Output the [X, Y] coordinate of the center of the cell containing the given text.  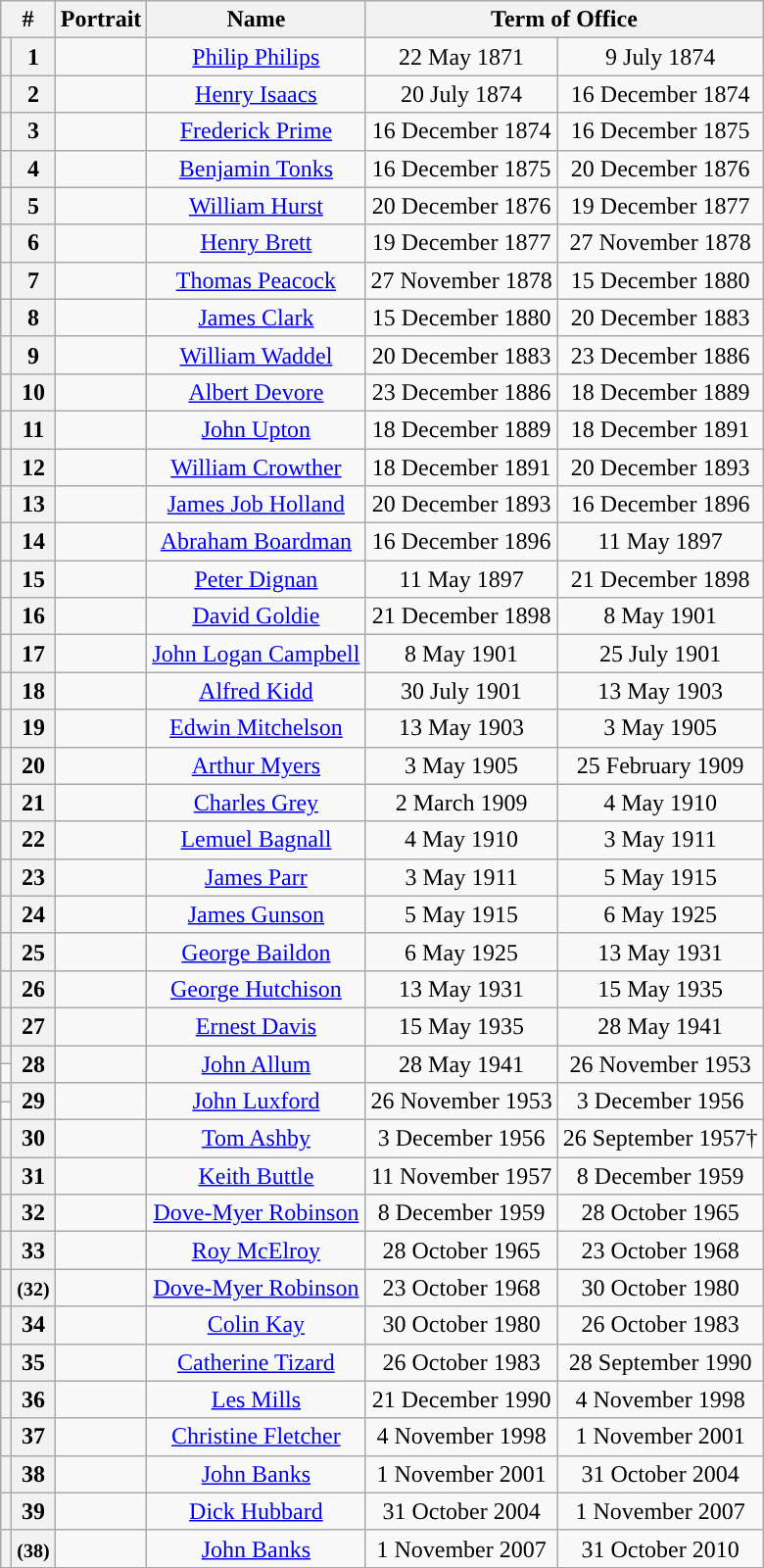
Arthur Myers [257, 765]
Dick Hubbard [257, 1511]
George Baildon [257, 952]
James Clark [257, 318]
23 [33, 877]
William Hurst [257, 206]
5 [33, 206]
3 [33, 131]
William Waddel [257, 355]
36 [33, 1399]
Thomas Peacock [257, 280]
Les Mills [257, 1399]
2 March 1909 [461, 803]
Charles Grey [257, 803]
18 [33, 691]
13 [33, 505]
15 [33, 579]
Ernest Davis [257, 1026]
32 [33, 1213]
28 September 1990 [660, 1362]
Philip Philips [257, 57]
21 December 1990 [461, 1399]
David Goldie [257, 616]
Henry Isaacs [257, 94]
25 February 1909 [660, 765]
Lemuel Bagnall [257, 840]
8 [33, 318]
22 May 1871 [461, 57]
26 September 1957† [660, 1139]
17 [33, 654]
Albert Devore [257, 392]
35 [33, 1362]
John Upton [257, 429]
20 July 1874 [461, 94]
19 [33, 728]
Colin Kay [257, 1325]
25 [33, 952]
37 [33, 1437]
4 [33, 169]
20 [33, 765]
11 [33, 429]
Portrait [101, 20]
Alfred Kidd [257, 691]
31 [33, 1176]
Benjamin Tonks [257, 169]
24 [33, 914]
9 [33, 355]
27 [33, 1026]
John Logan Campbell [257, 654]
John Luxford [257, 1102]
28 [33, 1063]
Peter Dignan [257, 579]
12 [33, 467]
Abraham Boardman [257, 542]
33 [33, 1250]
James Gunson [257, 914]
John Allum [257, 1063]
Henry Brett [257, 243]
William Crowther [257, 467]
31 October 2010 [660, 1548]
Name [257, 20]
14 [33, 542]
Edwin Mitchelson [257, 728]
# [27, 20]
Frederick Prime [257, 131]
25 July 1901 [660, 654]
(38) [33, 1548]
38 [33, 1474]
2 [33, 94]
Keith Buttle [257, 1176]
(32) [33, 1288]
9 July 1874 [660, 57]
Roy McElroy [257, 1250]
26 [33, 989]
George Hutchison [257, 989]
1 [33, 57]
Tom Ashby [257, 1139]
22 [33, 840]
29 [33, 1102]
Christine Fletcher [257, 1437]
Catherine Tizard [257, 1362]
30 July 1901 [461, 691]
Term of Office [564, 20]
39 [33, 1511]
34 [33, 1325]
30 [33, 1139]
16 [33, 616]
6 [33, 243]
11 November 1957 [461, 1176]
James Job Holland [257, 505]
21 [33, 803]
10 [33, 392]
7 [33, 280]
James Parr [257, 877]
